Determine the [X, Y] coordinate at the center of the cell enclosing the given text.  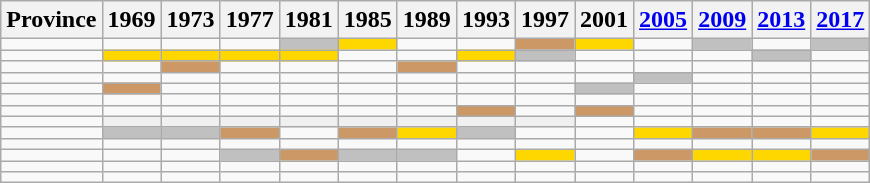
2009 [722, 20]
2017 [840, 20]
1985 [368, 20]
Province [52, 20]
1981 [308, 20]
1989 [426, 20]
1969 [132, 20]
1997 [544, 20]
1977 [250, 20]
2001 [604, 20]
1973 [190, 20]
1993 [486, 20]
2013 [782, 20]
2005 [664, 20]
